Search for the cell housing the specified text and yield its (X, Y) center coordinate. 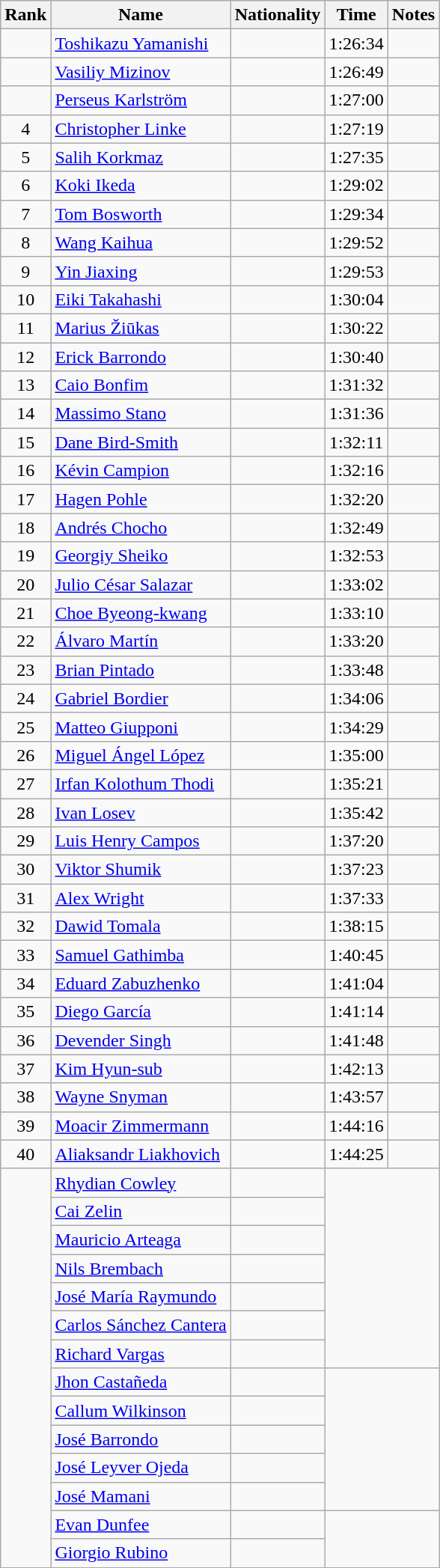
Carlos Sánchez Cantera (141, 1326)
35 (25, 1012)
Mauricio Arteaga (141, 1239)
Name (141, 15)
Richard Vargas (141, 1354)
15 (25, 442)
Eiki Takahashi (141, 299)
1:37:33 (356, 898)
1:30:40 (356, 357)
Caio Bonfim (141, 385)
22 (25, 641)
12 (25, 357)
1:34:06 (356, 698)
1:32:49 (356, 528)
8 (25, 242)
Julio César Salazar (141, 585)
José Barrondo (141, 1439)
1:37:23 (356, 870)
1:30:04 (356, 299)
28 (25, 812)
1:30:22 (356, 328)
20 (25, 585)
1:32:11 (356, 442)
Devender Singh (141, 1040)
25 (25, 727)
Nationality (278, 15)
Christopher Linke (141, 129)
Ivan Losev (141, 812)
Rank (25, 15)
1:27:00 (356, 100)
Gabriel Bordier (141, 698)
6 (25, 186)
4 (25, 129)
Andrés Chocho (141, 528)
José Mamani (141, 1496)
1:29:53 (356, 271)
18 (25, 528)
1:32:20 (356, 499)
14 (25, 414)
37 (25, 1069)
33 (25, 955)
Irfan Kolothum Thodi (141, 784)
Kim Hyun-sub (141, 1069)
Luis Henry Campos (141, 841)
Eduard Zabuzhenko (141, 983)
Cai Zelin (141, 1211)
Hagen Pohle (141, 499)
39 (25, 1126)
1:42:13 (356, 1069)
1:43:57 (356, 1097)
Miguel Ángel López (141, 755)
32 (25, 927)
1:26:34 (356, 43)
Time (356, 15)
Viktor Shumik (141, 870)
17 (25, 499)
1:33:48 (356, 670)
1:33:20 (356, 641)
1:35:00 (356, 755)
José María Raymundo (141, 1297)
1:38:15 (356, 927)
1:35:42 (356, 812)
Nils Brembach (141, 1269)
24 (25, 698)
40 (25, 1154)
Yin Jiaxing (141, 271)
Georgiy Sheiko (141, 556)
Vasiliy Mizinov (141, 72)
1:26:49 (356, 72)
Wang Kaihua (141, 242)
Notes (413, 15)
Moacir Zimmermann (141, 1126)
Álvaro Martín (141, 641)
1:29:02 (356, 186)
19 (25, 556)
1:29:52 (356, 242)
29 (25, 841)
Massimo Stano (141, 414)
31 (25, 898)
34 (25, 983)
5 (25, 157)
Diego García (141, 1012)
1:32:53 (356, 556)
27 (25, 784)
Callum Wilkinson (141, 1411)
Aliaksandr Liakhovich (141, 1154)
38 (25, 1097)
1:34:29 (356, 727)
1:44:25 (356, 1154)
10 (25, 299)
Perseus Karlström (141, 100)
9 (25, 271)
1:41:14 (356, 1012)
Evan Dunfee (141, 1525)
13 (25, 385)
1:41:04 (356, 983)
36 (25, 1040)
1:41:48 (356, 1040)
Alex Wright (141, 898)
Tom Bosworth (141, 214)
30 (25, 870)
Brian Pintado (141, 670)
1:31:32 (356, 385)
Dane Bird-Smith (141, 442)
1:27:35 (356, 157)
Matteo Giupponi (141, 727)
1:44:16 (356, 1126)
1:31:36 (356, 414)
Erick Barrondo (141, 357)
Jhon Castañeda (141, 1382)
1:27:19 (356, 129)
Rhydian Cowley (141, 1183)
1:33:10 (356, 613)
Salih Korkmaz (141, 157)
Koki Ikeda (141, 186)
1:33:02 (356, 585)
1:35:21 (356, 784)
Wayne Snyman (141, 1097)
Toshikazu Yamanishi (141, 43)
Dawid Tomala (141, 927)
1:29:34 (356, 214)
Marius Žiūkas (141, 328)
7 (25, 214)
1:37:20 (356, 841)
Choe Byeong-kwang (141, 613)
16 (25, 471)
23 (25, 670)
Giorgio Rubino (141, 1553)
11 (25, 328)
Kévin Campion (141, 471)
26 (25, 755)
Samuel Gathimba (141, 955)
21 (25, 613)
1:40:45 (356, 955)
1:32:16 (356, 471)
José Leyver Ojeda (141, 1468)
